Detect which cell encompasses the target text, then output its (X, Y) center coordinate. 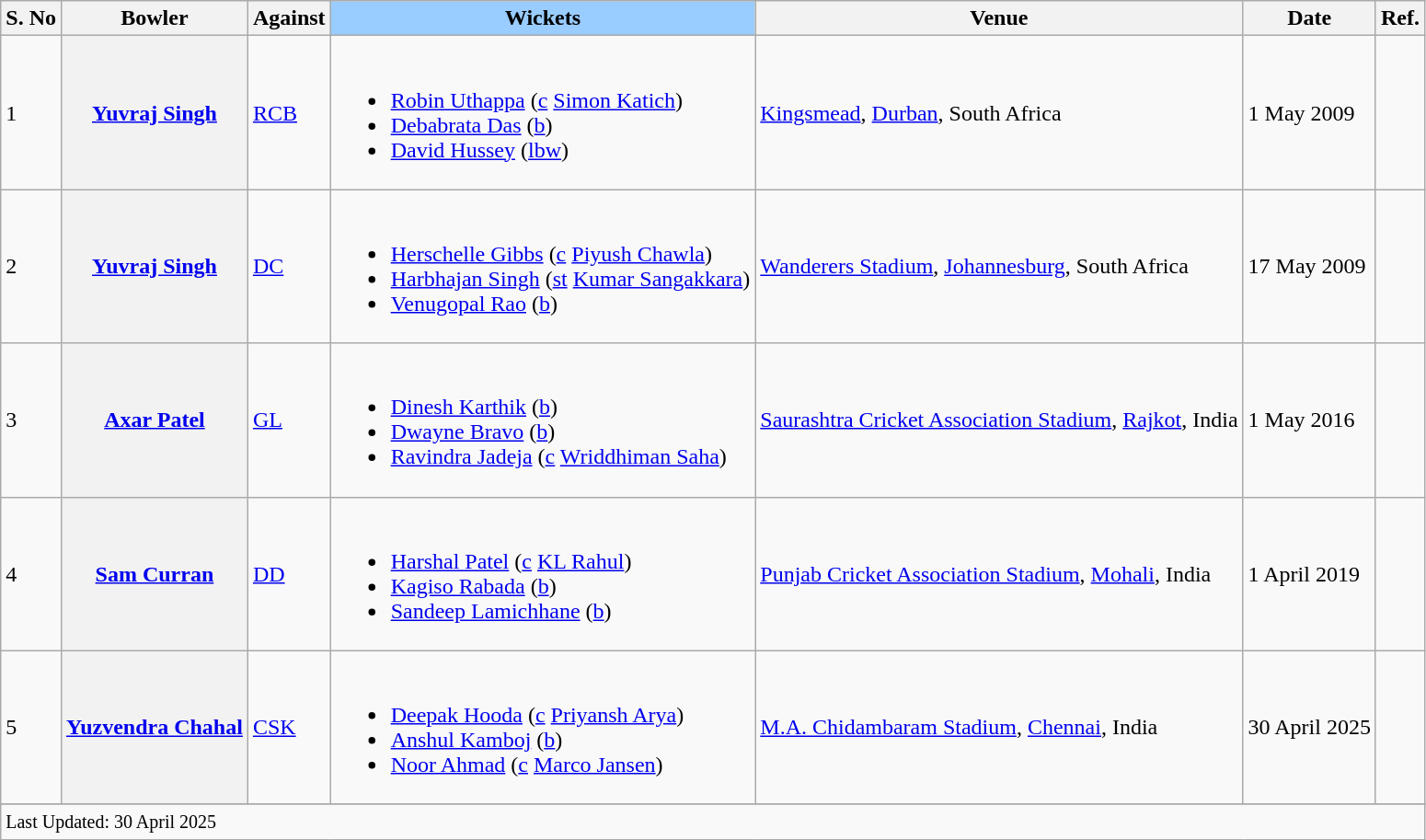
Wanderers Stadium, Johannesburg, South Africa (999, 267)
Date (1309, 18)
Last Updated: 30 April 2025 (713, 822)
Robin Uthappa (c Simon Katich)Debabrata Das (b)David Hussey (lbw) (543, 112)
M.A. Chidambaram Stadium, Chennai, India (999, 727)
DD (289, 574)
1 May 2016 (1309, 420)
4 (31, 574)
1 April 2019 (1309, 574)
Saurashtra Cricket Association Stadium, Rajkot, India (999, 420)
S. No (31, 18)
Axar Patel (155, 420)
Dinesh Karthik (b)Dwayne Bravo (b)Ravindra Jadeja (c Wriddhiman Saha) (543, 420)
Herschelle Gibbs (c Piyush Chawla)Harbhajan Singh (st Kumar Sangakkara)Venugopal Rao (b) (543, 267)
RCB (289, 112)
17 May 2009 (1309, 267)
1 (31, 112)
Venue (999, 18)
30 April 2025 (1309, 727)
Harshal Patel (c KL Rahul)Kagiso Rabada (b)Sandeep Lamichhane (b) (543, 574)
1 May 2009 (1309, 112)
Sam Curran (155, 574)
Deepak Hooda (c Priyansh Arya)Anshul Kamboj (b)Noor Ahmad (c Marco Jansen) (543, 727)
Ref. (1400, 18)
CSK (289, 727)
GL (289, 420)
Bowler (155, 18)
Punjab Cricket Association Stadium, Mohali, India (999, 574)
Yuzvendra Chahal (155, 727)
2 (31, 267)
DC (289, 267)
3 (31, 420)
Kingsmead, Durban, South Africa (999, 112)
5 (31, 727)
Against (289, 18)
Wickets (543, 18)
